Provide the [X, Y] coordinate of the cell's center where the given text is located.  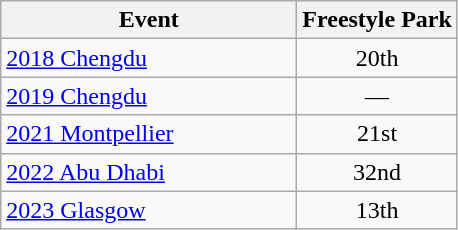
Freestyle Park [378, 20]
21st [378, 134]
2023 Glasgow [149, 210]
— [378, 96]
2019 Chengdu [149, 96]
Event [149, 20]
13th [378, 210]
20th [378, 58]
2022 Abu Dhabi [149, 172]
2021 Montpellier [149, 134]
2018 Chengdu [149, 58]
32nd [378, 172]
